Return (x, y) of the center of cell containing provided text 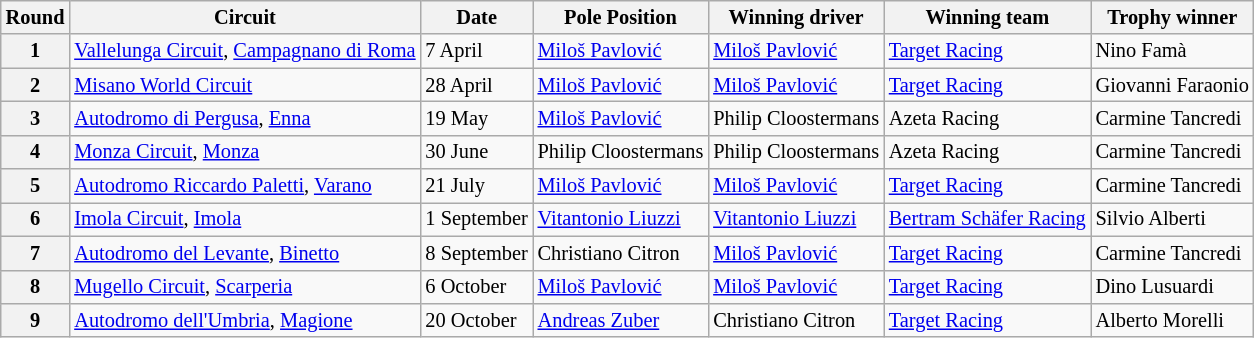
Winning team (988, 17)
5 (36, 186)
Autodromo del Levante, Binetto (244, 253)
Monza Circuit, Monza (244, 152)
8 September (477, 253)
6 (36, 219)
1 September (477, 219)
3 (36, 118)
Misano World Circuit (244, 85)
2 (36, 85)
6 October (477, 287)
8 (36, 287)
Bertram Schäfer Racing (988, 219)
Autodromo Riccardo Paletti, Varano (244, 186)
7 (36, 253)
30 June (477, 152)
28 April (477, 85)
Circuit (244, 17)
Dino Lusuardi (1172, 287)
Autodromo di Pergusa, Enna (244, 118)
Mugello Circuit, Scarperia (244, 287)
Imola Circuit, Imola (244, 219)
Silvio Alberti (1172, 219)
7 April (477, 51)
21 July (477, 186)
Pole Position (621, 17)
Vallelunga Circuit, Campagnano di Roma (244, 51)
19 May (477, 118)
4 (36, 152)
Winning driver (796, 17)
Autodromo dell'Umbria, Magione (244, 320)
Alberto Morelli (1172, 320)
Date (477, 17)
9 (36, 320)
Round (36, 17)
Giovanni Faraonio (1172, 85)
20 October (477, 320)
Nino Famà (1172, 51)
1 (36, 51)
Trophy winner (1172, 17)
Andreas Zuber (621, 320)
